Provide the (x, y) coordinate of the cell's center where the given text is located.  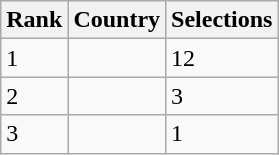
2 (34, 96)
Country (117, 20)
12 (222, 58)
Selections (222, 20)
Rank (34, 20)
